Scan for the cell matching the given text and deliver its (X, Y) coordinate at center. 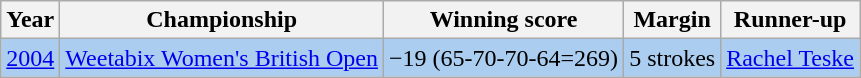
Winning score (504, 20)
Year (30, 20)
5 strokes (672, 58)
Margin (672, 20)
Runner-up (790, 20)
2004 (30, 58)
Weetabix Women's British Open (222, 58)
−19 (65-70-70-64=269) (504, 58)
Rachel Teske (790, 58)
Championship (222, 20)
